Determine the [X, Y] coordinate at the center of the cell enclosing the given text.  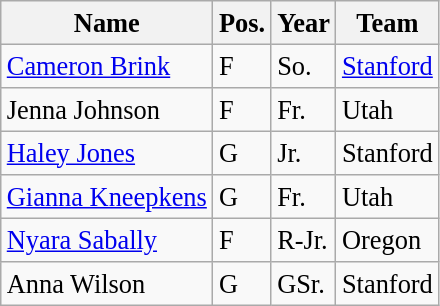
Anna Wilson [107, 284]
Nyara Sabally [107, 240]
Name [107, 22]
GSr. [304, 284]
Haley Jones [107, 153]
Cameron Brink [107, 66]
Gianna Kneepkens [107, 197]
Team [388, 22]
Jr. [304, 153]
Jenna Johnson [107, 109]
Oregon [388, 240]
So. [304, 66]
Year [304, 22]
Pos. [242, 22]
R-Jr. [304, 240]
